For the text-containing cell, return its midpoint in [X, Y] coordinate format. 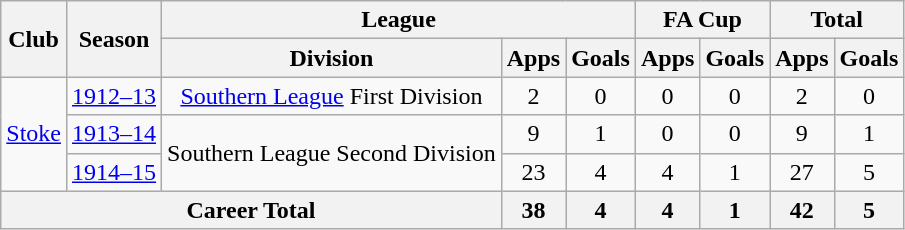
Southern League First Division [332, 96]
Division [332, 58]
Career Total [251, 210]
FA Cup [702, 20]
Stoke [34, 134]
Club [34, 39]
27 [802, 172]
Season [114, 39]
23 [533, 172]
38 [533, 210]
League [399, 20]
42 [802, 210]
1912–13 [114, 96]
Total [837, 20]
1913–14 [114, 134]
1914–15 [114, 172]
Southern League Second Division [332, 153]
